Return (X, Y) of the center of cell containing provided text 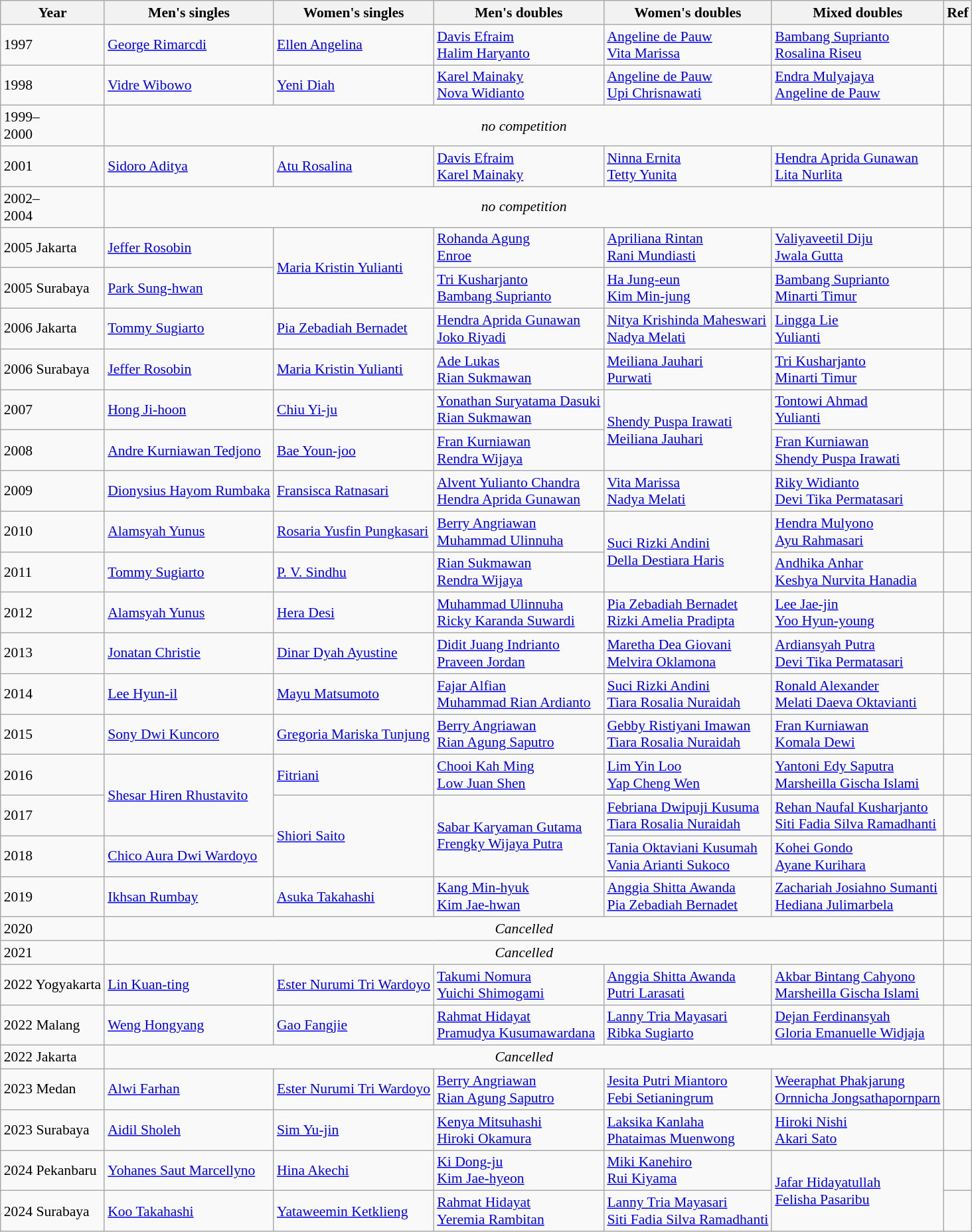
Andhika Anhar Keshya Nurvita Hanadia (858, 572)
2005 Surabaya (52, 288)
Sabar Karyaman Gutama Frengky Wijaya Putra (519, 836)
Apriliana Rintan Rani Mundiasti (688, 247)
Lim Yin Loo Yap Cheng Wen (688, 775)
Rahmat Hidayat Pramudya Kusumawardana (519, 1025)
Febriana Dwipuji Kusuma Tiara Rosalia Nuraidah (688, 815)
2024 Surabaya (52, 1211)
2024 Pekanbaru (52, 1171)
Berry Angriawan Muhammad Ulinnuha (519, 531)
Alwi Farhan (189, 1090)
2010 (52, 531)
Riky Widianto Devi Tika Permatasari (858, 491)
2008 (52, 450)
George Rimarcdi (189, 45)
Dejan Ferdinansyah Gloria Emanuelle Widjaja (858, 1025)
1999–2000 (52, 126)
Lanny Tria Mayasari Ribka Sugiarto (688, 1025)
2020 (52, 929)
1998 (52, 85)
Davis Efraim Halim Haryanto (519, 45)
Rehan Naufal Kusharjanto Siti Fadia Silva Ramadhanti (858, 815)
Hendra Mulyono Ayu Rahmasari (858, 531)
Men's singles (189, 13)
1997 (52, 45)
Hendra Aprida Gunawan Lita Nurlita (858, 166)
Lin Kuan-ting (189, 985)
Andre Kurniawan Tedjono (189, 450)
Yataweemin Ketklieng (353, 1211)
Shesar Hiren Rhustavito (189, 795)
Shiori Saito (353, 836)
Lee Jae-jin Yoo Hyun-young (858, 613)
Meiliana Jauhari Purwati (688, 369)
Ronald Alexander Melati Daeva Oktavianti (858, 694)
Asuka Takahashi (353, 896)
2012 (52, 613)
Fitriani (353, 775)
2019 (52, 896)
2014 (52, 694)
Angeline de Pauw Upi Chrisnawati (688, 85)
Dinar Dyah Ayustine (353, 653)
Pia Zebadiah Bernadet (353, 329)
Hong Ji-hoon (189, 410)
Pia Zebadiah Bernadet Rizki Amelia Pradipta (688, 613)
Tontowi Ahmad Yulianti (858, 410)
Fran Kurniawan Shendy Puspa Irawati (858, 450)
Suci Rizki Andini Tiara Rosalia Nuraidah (688, 694)
Angeline de Pauw Vita Marissa (688, 45)
Lanny Tria Mayasari Siti Fadia Silva Ramadhanti (688, 1211)
2001 (52, 166)
Ellen Angelina (353, 45)
Hera Desi (353, 613)
Chooi Kah Ming Low Juan Shen (519, 775)
Kohei Gondo Ayane Kurihara (858, 856)
Rohanda Agung Enroe (519, 247)
Jesita Putri Miantoro Febi Setianingrum (688, 1090)
Bambang Suprianto Rosalina Riseu (858, 45)
Dionysius Hayom Rumbaka (189, 491)
2022 Malang (52, 1025)
2023 Medan (52, 1090)
Gebby Ristiyani Imawan Tiara Rosalia Nuraidah (688, 734)
Davis Efraim Karel Mainaky (519, 166)
2015 (52, 734)
Sony Dwi Kuncoro (189, 734)
Tri Kusharjanto Bambang Suprianto (519, 288)
Rian Sukmawan Rendra Wijaya (519, 572)
Akbar Bintang Cahyono Marsheilla Gischa Islami (858, 985)
Fransisca Ratnasari (353, 491)
Hendra Aprida Gunawan Joko Riyadi (519, 329)
Vita Marissa Nadya Melati (688, 491)
2013 (52, 653)
Ninna Ernita Tetty Yunita (688, 166)
Hiroki Nishi Akari Sato (858, 1130)
Bambang Suprianto Minarti Timur (858, 288)
Gao Fangjie (353, 1025)
Rahmat Hidayat Yeremia Rambitan (519, 1211)
2022 Jakarta (52, 1057)
Fran Kurniawan Komala Dewi (858, 734)
Muhammad Ulinnuha Ricky Karanda Suwardi (519, 613)
2023 Surabaya (52, 1130)
Alvent Yulianto Chandra Hendra Aprida Gunawan (519, 491)
2021 (52, 953)
Lingga Lie Yulianti (858, 329)
Men's doubles (519, 13)
Kenya Mitsuhashi Hiroki Okamura (519, 1130)
Chiu Yi-ju (353, 410)
2002–2004 (52, 207)
Lee Hyun-il (189, 694)
Takumi Nomura Yuichi Shimogami (519, 985)
2011 (52, 572)
2006 Jakarta (52, 329)
Ref (957, 13)
Jafar Hidayatullah Felisha Pasaribu (858, 1191)
Ki Dong-ju Kim Jae-hyeon (519, 1171)
Miki Kanehiro Rui Kiyama (688, 1171)
2005 Jakarta (52, 247)
Sidoro Aditya (189, 166)
Aidil Sholeh (189, 1130)
2009 (52, 491)
Yonathan Suryatama Dasuki Rian Sukmawan (519, 410)
Endra Mulyajaya Angeline de Pauw (858, 85)
Nitya Krishinda Maheswari Nadya Melati (688, 329)
Anggia Shitta Awanda Pia Zebadiah Bernadet (688, 896)
Yeni Diah (353, 85)
Ikhsan Rumbay (189, 896)
P. V. Sindhu (353, 572)
2022 Yogyakarta (52, 985)
Yohanes Saut Marcellyno (189, 1171)
2007 (52, 410)
2016 (52, 775)
Atu Rosalina (353, 166)
Jonatan Christie (189, 653)
Suci Rizki Andini Della Destiara Haris (688, 552)
Weeraphat Phakjarung Ornnicha Jongsathapornparn (858, 1090)
Weng Hongyang (189, 1025)
Ade Lukas Rian Sukmawan (519, 369)
Park Sung-hwan (189, 288)
Bae Youn-joo (353, 450)
Rosaria Yusfin Pungkasari (353, 531)
Yantoni Edy Saputra Marsheilla Gischa Islami (858, 775)
Hina Akechi (353, 1171)
Gregoria Mariska Tunjung (353, 734)
Tri Kusharjanto Minarti Timur (858, 369)
2006 Surabaya (52, 369)
Fajar Alfian Muhammad Rian Ardianto (519, 694)
Ha Jung-eun Kim Min-jung (688, 288)
Year (52, 13)
2017 (52, 815)
Zachariah Josiahno Sumanti Hediana Julimarbela (858, 896)
Karel Mainaky Nova Widianto (519, 85)
Valiyaveetil Diju Jwala Gutta (858, 247)
Fran Kurniawan Rendra Wijaya (519, 450)
Sim Yu-jin (353, 1130)
Anggia Shitta Awanda Putri Larasati (688, 985)
Koo Takahashi (189, 1211)
Didit Juang Indrianto Praveen Jordan (519, 653)
Laksika Kanlaha Phataimas Muenwong (688, 1130)
Chico Aura Dwi Wardoyo (189, 856)
Mixed doubles (858, 13)
Kang Min-hyuk Kim Jae-hwan (519, 896)
Mayu Matsumoto (353, 694)
2018 (52, 856)
Vidre Wibowo (189, 85)
Shendy Puspa Irawati Meiliana Jauhari (688, 430)
Tania Oktaviani Kusumah Vania Arianti Sukoco (688, 856)
Maretha Dea Giovani Melvira Oklamona (688, 653)
Women's doubles (688, 13)
Ardiansyah Putra Devi Tika Permatasari (858, 653)
Women's singles (353, 13)
